Locate the cell with the specified text and output its [x, y] center coordinate. 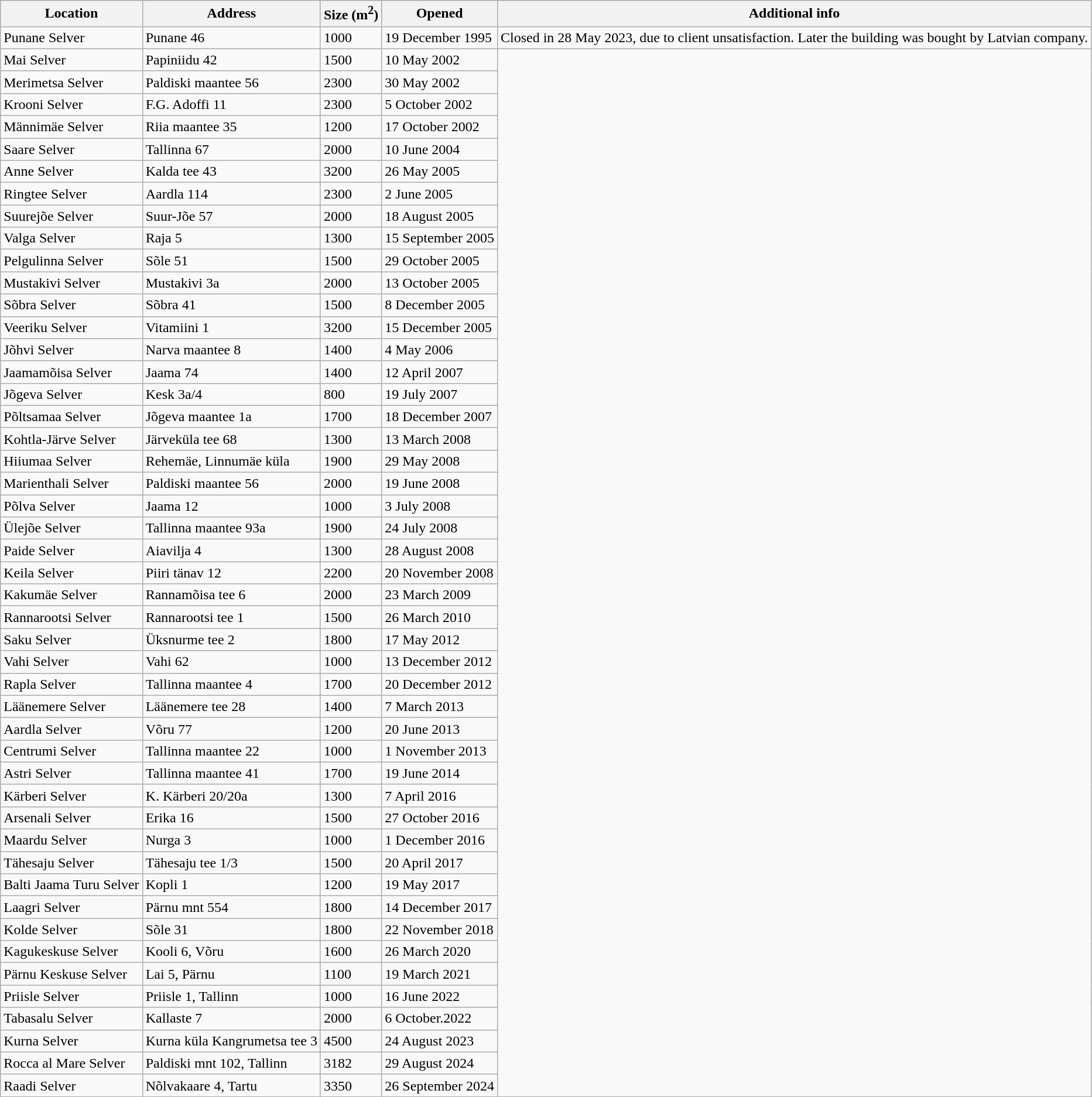
Kurna Selver [71, 1041]
Võru 77 [231, 729]
Narva maantee 8 [231, 350]
Sõbra 41 [231, 305]
19 December 1995 [440, 37]
22 November 2018 [440, 929]
Keila Selver [71, 573]
19 March 2021 [440, 974]
19 July 2007 [440, 394]
Põltsamaa Selver [71, 416]
Vahi 62 [231, 662]
Mustakivi 3a [231, 283]
19 June 2014 [440, 773]
1 December 2016 [440, 840]
Riia maantee 35 [231, 127]
26 March 2020 [440, 952]
Anne Selver [71, 172]
Marienthali Selver [71, 484]
Sõbra Selver [71, 305]
Rocca al Mare Selver [71, 1063]
12 April 2007 [440, 372]
Punane Selver [71, 37]
Suur-Jõe 57 [231, 216]
Kesk 3a/4 [231, 394]
Läänemere tee 28 [231, 706]
Kooli 6, Võru [231, 952]
Jõgeva Selver [71, 394]
26 September 2024 [440, 1085]
Sõle 51 [231, 261]
Pärnu Keskuse Selver [71, 974]
20 November 2008 [440, 573]
Centrumi Selver [71, 751]
Papiniidu 42 [231, 60]
Rannarootsi tee 1 [231, 617]
30 May 2002 [440, 82]
Põlva Selver [71, 506]
Rannamõisa tee 6 [231, 595]
Järveküla tee 68 [231, 439]
Jõhvi Selver [71, 350]
24 July 2008 [440, 528]
3 July 2008 [440, 506]
Veeriku Selver [71, 327]
10 May 2002 [440, 60]
Rehemäe, Linnumäe küla [231, 461]
14 December 2017 [440, 907]
Size (m2) [351, 14]
15 December 2005 [440, 327]
Erika 16 [231, 818]
Tallinna maantee 93a [231, 528]
Merimetsa Selver [71, 82]
Männimäe Selver [71, 127]
Vitamiini 1 [231, 327]
17 May 2012 [440, 640]
20 June 2013 [440, 729]
Kopli 1 [231, 885]
Lai 5, Pärnu [231, 974]
Kagukeskuse Selver [71, 952]
19 June 2008 [440, 484]
23 March 2009 [440, 595]
2 June 2005 [440, 194]
5 October 2002 [440, 104]
7 April 2016 [440, 795]
Ülejõe Selver [71, 528]
Raadi Selver [71, 1085]
Hiiumaa Selver [71, 461]
27 October 2016 [440, 818]
2200 [351, 573]
15 September 2005 [440, 238]
Rapla Selver [71, 684]
3182 [351, 1063]
20 December 2012 [440, 684]
Pärnu mnt 554 [231, 907]
Kohtla-Järve Selver [71, 439]
800 [351, 394]
4500 [351, 1041]
Sõle 31 [231, 929]
13 December 2012 [440, 662]
Raja 5 [231, 238]
Location [71, 14]
7 March 2013 [440, 706]
Kärberi Selver [71, 795]
Punane 46 [231, 37]
Nõlvakaare 4, Tartu [231, 1085]
29 October 2005 [440, 261]
Paide Selver [71, 551]
Tallinna maantee 41 [231, 773]
19 May 2017 [440, 885]
18 December 2007 [440, 416]
1 November 2013 [440, 751]
Kalda tee 43 [231, 172]
Aiavilja 4 [231, 551]
Jaama 74 [231, 372]
1100 [351, 974]
Piiri tänav 12 [231, 573]
Arsenali Selver [71, 818]
Tähesaju tee 1/3 [231, 863]
Ringtee Selver [71, 194]
4 May 2006 [440, 350]
Astri Selver [71, 773]
Saare Selver [71, 149]
Kolde Selver [71, 929]
26 March 2010 [440, 617]
Kakumäe Selver [71, 595]
Kallaste 7 [231, 1019]
Valga Selver [71, 238]
13 October 2005 [440, 283]
16 June 2022 [440, 996]
Address [231, 14]
Tallinna maantee 4 [231, 684]
Pelgulinna Selver [71, 261]
17 October 2002 [440, 127]
Jaama 12 [231, 506]
Balti Jaama Turu Selver [71, 885]
Tallinna 67 [231, 149]
Aardla 114 [231, 194]
F.G. Adoffi 11 [231, 104]
Kurna küla Kangrumetsa tee 3 [231, 1041]
Additional info [794, 14]
Priisle Selver [71, 996]
Jõgeva maantee 1a [231, 416]
Priisle 1, Tallinn [231, 996]
Rannarootsi Selver [71, 617]
Nurga 3 [231, 840]
K. Kärberi 20/20a [231, 795]
29 August 2024 [440, 1063]
Tabasalu Selver [71, 1019]
Vahi Selver [71, 662]
1600 [351, 952]
6 October.2022 [440, 1019]
Tähesaju Selver [71, 863]
Aardla Selver [71, 729]
13 March 2008 [440, 439]
Saku Selver [71, 640]
Mai Selver [71, 60]
20 April 2017 [440, 863]
Läänemere Selver [71, 706]
Krooni Selver [71, 104]
Tallinna maantee 22 [231, 751]
29 May 2008 [440, 461]
Mustakivi Selver [71, 283]
Jaamamõisa Selver [71, 372]
Opened [440, 14]
Üksnurme tee 2 [231, 640]
10 June 2004 [440, 149]
Closed in 28 May 2023, due to client unsatisfaction. Later the building was bought by Latvian company. [794, 37]
26 May 2005 [440, 172]
Laagri Selver [71, 907]
24 August 2023 [440, 1041]
28 August 2008 [440, 551]
Maardu Selver [71, 840]
3350 [351, 1085]
Paldiski mnt 102, Tallinn [231, 1063]
18 August 2005 [440, 216]
8 December 2005 [440, 305]
Suurejõe Selver [71, 216]
